Output the [x, y] coordinate of the center of the cell containing the given text.  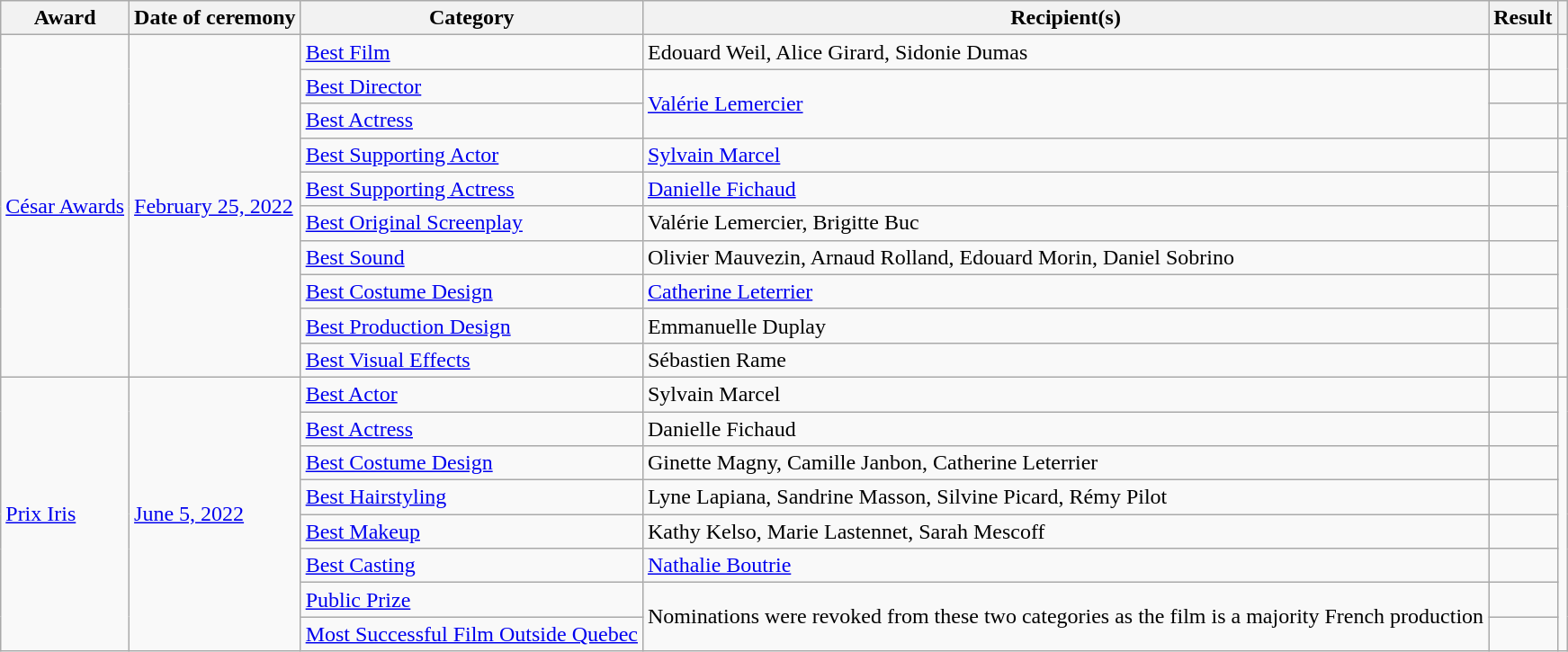
Catherine Leterrier [1065, 291]
Category [471, 18]
Lyne Lapiana, Sandrine Masson, Silvine Picard, Rémy Pilot [1065, 497]
Sébastien Rame [1065, 360]
Best Supporting Actress [471, 189]
Edouard Weil, Alice Girard, Sidonie Dumas [1065, 52]
Best Visual Effects [471, 360]
Most Successful Film Outside Quebec [471, 634]
Valérie Lemercier [1065, 103]
Best Casting [471, 566]
Best Makeup [471, 531]
Recipient(s) [1065, 18]
Public Prize [471, 600]
Olivier Mauvezin, Arnaud Rolland, Edouard Morin, Daniel Sobrino [1065, 257]
Best Actor [471, 394]
Date of ceremony [216, 18]
Best Production Design [471, 326]
Best Sound [471, 257]
June 5, 2022 [216, 514]
Award [65, 18]
Ginette Magny, Camille Janbon, Catherine Leterrier [1065, 463]
Best Hairstyling [471, 497]
February 25, 2022 [216, 207]
Best Original Screenplay [471, 223]
Nathalie Boutrie [1065, 566]
Best Film [471, 52]
Kathy Kelso, Marie Lastennet, Sarah Mescoff [1065, 531]
Nominations were revoked from these two categories as the film is a majority French production [1065, 617]
César Awards [65, 207]
Prix Iris [65, 514]
Result [1523, 18]
Emmanuelle Duplay [1065, 326]
Valérie Lemercier, Brigitte Buc [1065, 223]
Best Supporting Actor [471, 155]
Best Director [471, 86]
